Locate the cell with the specified text and output its (x, y) center coordinate. 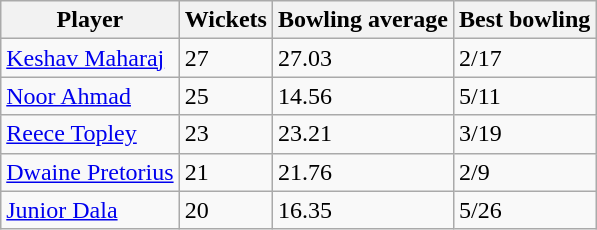
25 (226, 96)
Noor Ahmad (90, 96)
27 (226, 58)
5/26 (524, 210)
23.21 (362, 134)
Junior Dala (90, 210)
3/19 (524, 134)
16.35 (362, 210)
21.76 (362, 172)
20 (226, 210)
Wickets (226, 20)
Player (90, 20)
5/11 (524, 96)
27.03 (362, 58)
2/9 (524, 172)
2/17 (524, 58)
Reece Topley (90, 134)
Dwaine Pretorius (90, 172)
14.56 (362, 96)
21 (226, 172)
Keshav Maharaj (90, 58)
Bowling average (362, 20)
Best bowling (524, 20)
23 (226, 134)
